Locate the cell with the specified text and output its (X, Y) center coordinate. 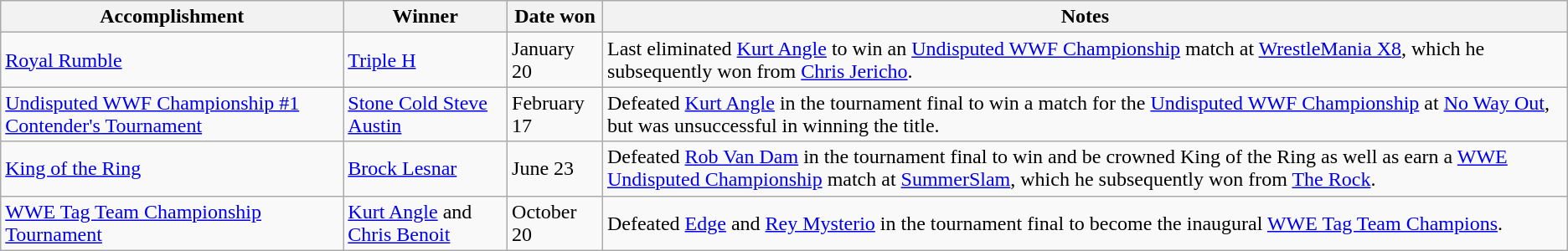
Royal Rumble (173, 60)
Notes (1085, 17)
Undisputed WWF Championship #1 Contender's Tournament (173, 114)
Accomplishment (173, 17)
Brock Lesnar (426, 169)
Defeated Edge and Rey Mysterio in the tournament final to become the inaugural WWE Tag Team Champions. (1085, 223)
October 20 (555, 223)
WWE Tag Team Championship Tournament (173, 223)
June 23 (555, 169)
Triple H (426, 60)
Winner (426, 17)
Last eliminated Kurt Angle to win an Undisputed WWF Championship match at WrestleMania X8, which he subsequently won from Chris Jericho. (1085, 60)
Kurt Angle and Chris Benoit (426, 223)
January 20 (555, 60)
Date won (555, 17)
King of the Ring (173, 169)
February 17 (555, 114)
Stone Cold Steve Austin (426, 114)
